From the cell containing the given text, extract its center point as [x, y] coordinate. 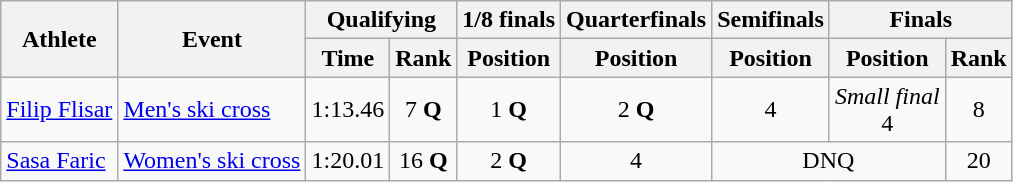
1 Q [509, 110]
Sasa Faric [60, 161]
Semifinals [771, 20]
Time [348, 58]
Men's ski cross [212, 110]
Filip Flisar [60, 110]
Finals [920, 20]
Quarterfinals [636, 20]
1:20.01 [348, 161]
16 Q [424, 161]
1:13.46 [348, 110]
DNQ [828, 161]
Athlete [60, 39]
Event [212, 39]
7 Q [424, 110]
8 [978, 110]
Women's ski cross [212, 161]
1/8 finals [509, 20]
Qualifying [382, 20]
20 [978, 161]
Small final 4 [887, 110]
